For the text-containing cell, return its midpoint in (X, Y) coordinate format. 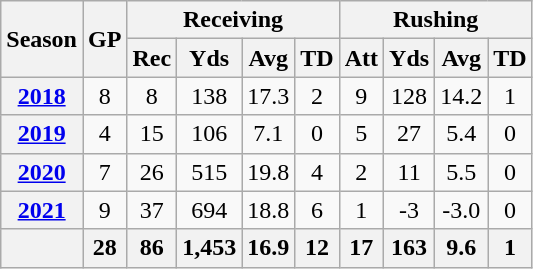
16.9 (268, 248)
12 (317, 248)
1,453 (210, 248)
515 (210, 172)
694 (210, 210)
2018 (42, 96)
18.8 (268, 210)
11 (410, 172)
106 (210, 134)
-3 (410, 210)
17.3 (268, 96)
19.8 (268, 172)
163 (410, 248)
138 (210, 96)
27 (410, 134)
5.4 (462, 134)
2021 (42, 210)
2019 (42, 134)
14.2 (462, 96)
17 (361, 248)
Rec (152, 58)
5.5 (462, 172)
Receiving (233, 20)
28 (104, 248)
GP (104, 39)
Season (42, 39)
15 (152, 134)
5 (361, 134)
Rushing (436, 20)
128 (410, 96)
2020 (42, 172)
-3.0 (462, 210)
86 (152, 248)
37 (152, 210)
26 (152, 172)
9.6 (462, 248)
6 (317, 210)
7.1 (268, 134)
7 (104, 172)
Att (361, 58)
